Detect which cell encompasses the target text, then output its [x, y] center coordinate. 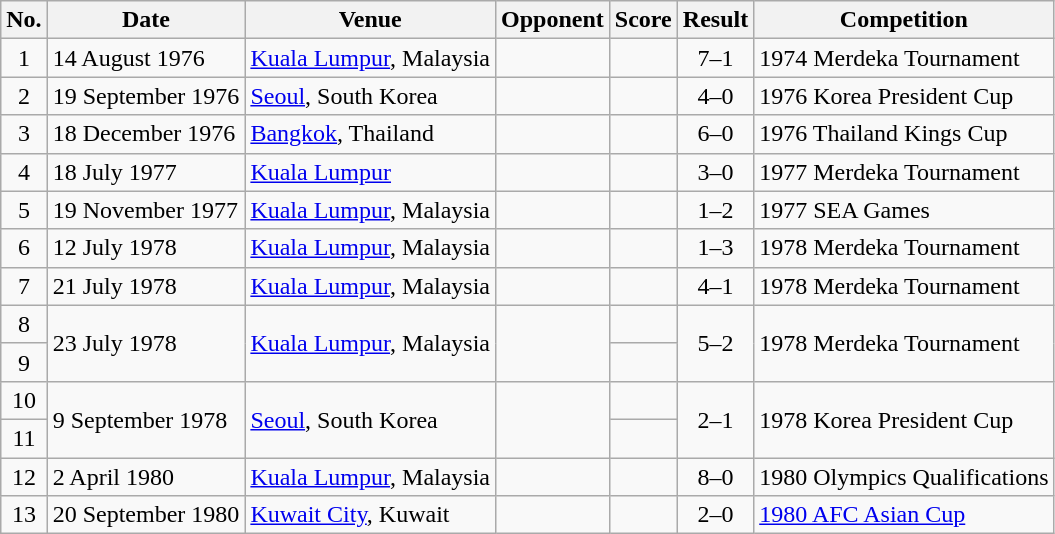
7 [24, 286]
18 July 1977 [146, 172]
21 July 1978 [146, 286]
8 [24, 324]
2 April 1980 [146, 477]
2 [24, 96]
11 [24, 438]
4–1 [715, 286]
6 [24, 248]
Bangkok, Thailand [370, 134]
10 [24, 400]
1–3 [715, 248]
23 July 1978 [146, 343]
8–0 [715, 477]
20 September 1980 [146, 515]
1–2 [715, 210]
5–2 [715, 343]
1980 Olympics Qualifications [904, 477]
13 [24, 515]
9 September 1978 [146, 419]
Competition [904, 20]
1 [24, 58]
14 August 1976 [146, 58]
Result [715, 20]
12 [24, 477]
3 [24, 134]
2–0 [715, 515]
1974 Merdeka Tournament [904, 58]
No. [24, 20]
9 [24, 362]
Score [643, 20]
6–0 [715, 134]
Opponent [553, 20]
19 September 1976 [146, 96]
5 [24, 210]
1980 AFC Asian Cup [904, 515]
3–0 [715, 172]
18 December 1976 [146, 134]
7–1 [715, 58]
4 [24, 172]
1977 Merdeka Tournament [904, 172]
Kuwait City, Kuwait [370, 515]
19 November 1977 [146, 210]
4–0 [715, 96]
2–1 [715, 419]
Venue [370, 20]
1976 Korea President Cup [904, 96]
1977 SEA Games [904, 210]
Date [146, 20]
1978 Korea President Cup [904, 419]
1976 Thailand Kings Cup [904, 134]
Kuala Lumpur [370, 172]
12 July 1978 [146, 248]
